Extract the (X, Y) coordinate from the center of the cell holding the provided text.  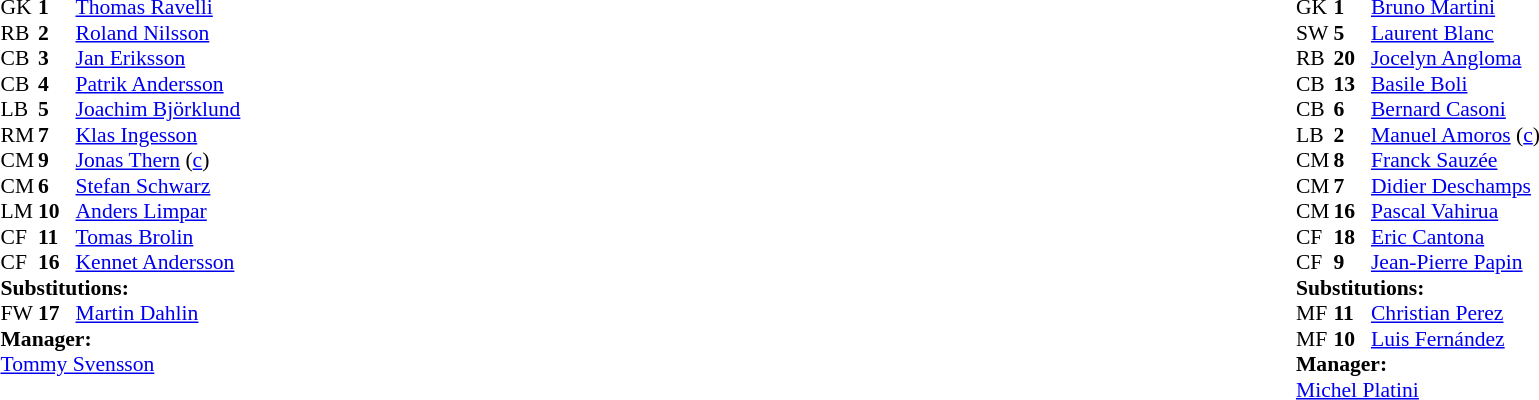
18 (1352, 237)
Substitutions: (120, 288)
Joachim Björklund (158, 109)
8 (1352, 161)
3 (57, 59)
Kennet Andersson (158, 263)
Klas Ingesson (158, 135)
Tommy Svensson (120, 365)
SW (1315, 33)
FW (19, 313)
Martin Dahlin (158, 313)
Roland Nilsson (158, 33)
4 (57, 84)
RM (19, 135)
20 (1352, 59)
Tomas Brolin (158, 237)
Patrik Andersson (158, 84)
Jan Eriksson (158, 59)
Stefan Schwarz (158, 186)
13 (1352, 84)
Jonas Thern (c) (158, 161)
Manager: (120, 339)
LM (19, 211)
Anders Limpar (158, 211)
17 (57, 313)
